Extract the [X, Y] coordinate from the center of the cell holding the provided text.  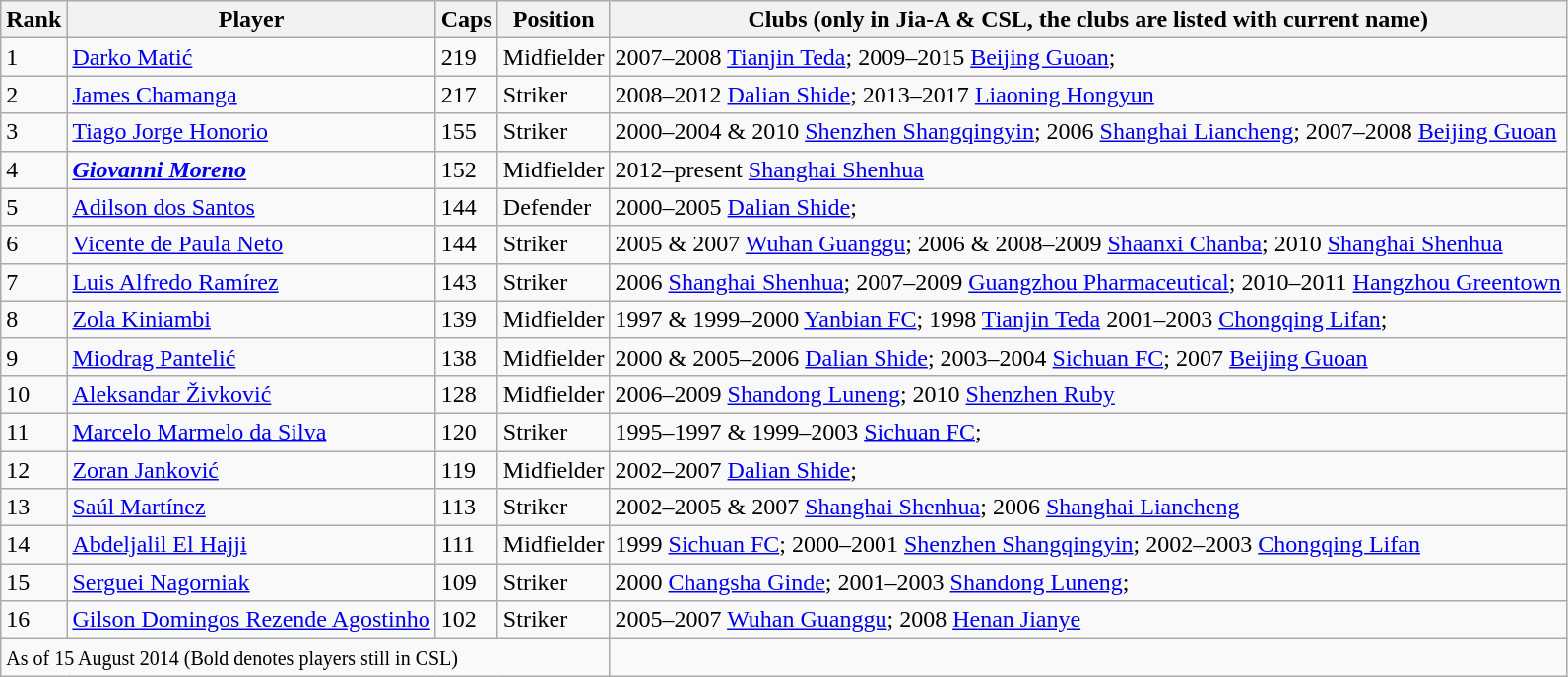
2000 Changsha Ginde; 2001–2003 Shandong Luneng; [1087, 582]
Zoran Janković [251, 470]
155 [467, 132]
Marcelo Marmelo da Silva [251, 432]
111 [467, 545]
Clubs (only in Jia-A & CSL, the clubs are listed with current name) [1087, 20]
143 [467, 282]
Saúl Martínez [251, 508]
Gilson Domingos Rezende Agostinho [251, 620]
2 [33, 95]
219 [467, 57]
109 [467, 582]
119 [467, 470]
3 [33, 132]
Caps [467, 20]
Luis Alfredo Ramírez [251, 282]
152 [467, 169]
Tiago Jorge Honorio [251, 132]
1 [33, 57]
217 [467, 95]
Adilson dos Santos [251, 207]
113 [467, 508]
4 [33, 169]
6 [33, 244]
2012–present Shanghai Shenhua [1087, 169]
Abdeljalil El Hajji [251, 545]
138 [467, 357]
2000–2004 & 2010 Shenzhen Shangqingyin; 2006 Shanghai Liancheng; 2007–2008 Beijing Guoan [1087, 132]
102 [467, 620]
12 [33, 470]
2006 Shanghai Shenhua; 2007–2009 Guangzhou Pharmaceutical; 2010–2011 Hangzhou Greentown [1087, 282]
16 [33, 620]
2002–2007 Dalian Shide; [1087, 470]
2000 & 2005–2006 Dalian Shide; 2003–2004 Sichuan FC; 2007 Beijing Guoan [1087, 357]
As of 15 August 2014 (Bold denotes players still in CSL) [305, 657]
128 [467, 394]
13 [33, 508]
15 [33, 582]
Aleksandar Živković [251, 394]
9 [33, 357]
2005–2007 Wuhan Guanggu; 2008 Henan Jianye [1087, 620]
2008–2012 Dalian Shide; 2013–2017 Liaoning Hongyun [1087, 95]
Serguei Nagorniak [251, 582]
2002–2005 & 2007 Shanghai Shenhua; 2006 Shanghai Liancheng [1087, 508]
5 [33, 207]
2007–2008 Tianjin Teda; 2009–2015 Beijing Guoan; [1087, 57]
Vicente de Paula Neto [251, 244]
2006–2009 Shandong Luneng; 2010 Shenzhen Ruby [1087, 394]
7 [33, 282]
11 [33, 432]
8 [33, 319]
Miodrag Pantelić [251, 357]
Zola Kiniambi [251, 319]
1995–1997 & 1999–2003 Sichuan FC; [1087, 432]
139 [467, 319]
James Chamanga [251, 95]
120 [467, 432]
10 [33, 394]
Defender [554, 207]
14 [33, 545]
2005 & 2007 Wuhan Guanggu; 2006 & 2008–2009 Shaanxi Chanba; 2010 Shanghai Shenhua [1087, 244]
Player [251, 20]
1999 Sichuan FC; 2000–2001 Shenzhen Shangqingyin; 2002–2003 Chongqing Lifan [1087, 545]
Rank [33, 20]
Position [554, 20]
Darko Matić [251, 57]
1997 & 1999–2000 Yanbian FC; 1998 Tianjin Teda 2001–2003 Chongqing Lifan; [1087, 319]
2000–2005 Dalian Shide; [1087, 207]
Giovanni Moreno [251, 169]
